From the cell containing the given text, extract its center point as (x, y) coordinate. 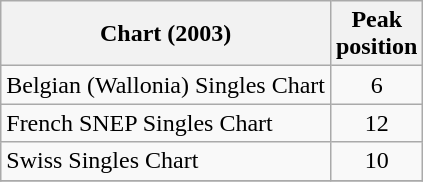
Chart (2003) (166, 34)
Belgian (Wallonia) Singles Chart (166, 85)
Peakposition (376, 34)
10 (376, 161)
Swiss Singles Chart (166, 161)
6 (376, 85)
French SNEP Singles Chart (166, 123)
12 (376, 123)
